For the text-containing cell, return its midpoint in (X, Y) coordinate format. 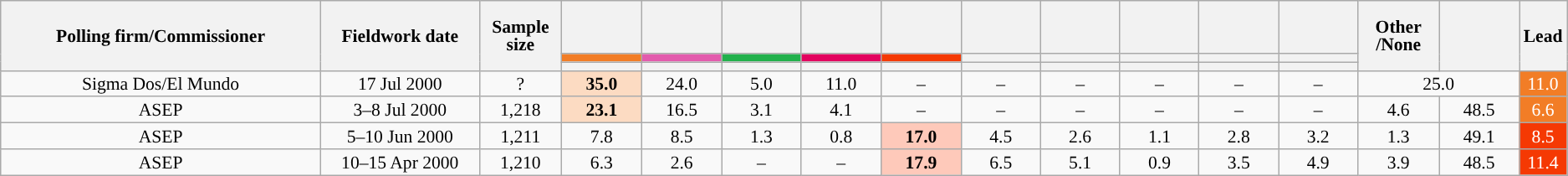
4.6 (1398, 111)
5.0 (761, 84)
24.0 (682, 84)
11.4 (1544, 163)
1.1 (1159, 136)
Sample size (520, 35)
5–10 Jun 2000 (400, 136)
16.5 (682, 111)
4.9 (1318, 163)
3–8 Jul 2000 (400, 111)
25.0 (1438, 84)
3.5 (1239, 163)
3.1 (761, 111)
17.0 (922, 136)
49.1 (1479, 136)
0.9 (1159, 163)
2.8 (1239, 136)
Other/None (1398, 35)
? (520, 84)
17.9 (922, 163)
Fieldwork date (400, 35)
4.5 (1000, 136)
6.3 (601, 163)
1,210 (520, 163)
Lead (1544, 35)
0.8 (841, 136)
6.6 (1544, 111)
3.9 (1398, 163)
23.1 (601, 111)
5.1 (1080, 163)
3.2 (1318, 136)
1,218 (520, 111)
4.1 (841, 111)
6.5 (1000, 163)
10–15 Apr 2000 (400, 163)
1,211 (520, 136)
7.8 (601, 136)
17 Jul 2000 (400, 84)
35.0 (601, 84)
Polling firm/Commissioner (161, 35)
Sigma Dos/El Mundo (161, 84)
